Output the [X, Y] coordinate of the center of the cell containing the given text.  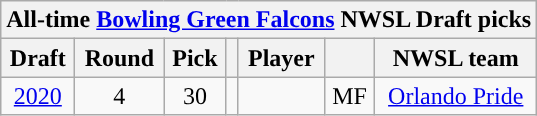
Round [120, 58]
MF [350, 96]
NWSL team [456, 58]
Pick [195, 58]
Orlando Pride [456, 96]
Draft [38, 58]
2020 [38, 96]
4 [120, 96]
All-time Bowling Green Falcons NWSL Draft picks [269, 20]
30 [195, 96]
Player [281, 58]
